Capture the cell that displays the provided text and extract its [x, y] central coordinate. 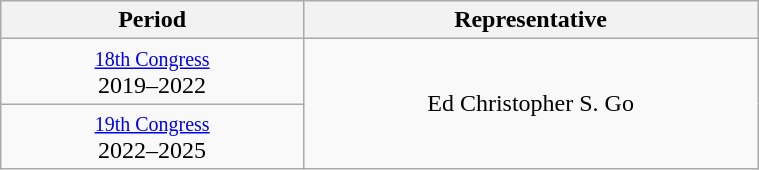
Period [152, 20]
19th Congress2022–2025 [152, 136]
18th Congress2019–2022 [152, 72]
Ed Christopher S. Go [530, 104]
Representative [530, 20]
